Detect which cell encompasses the target text, then output its [X, Y] center coordinate. 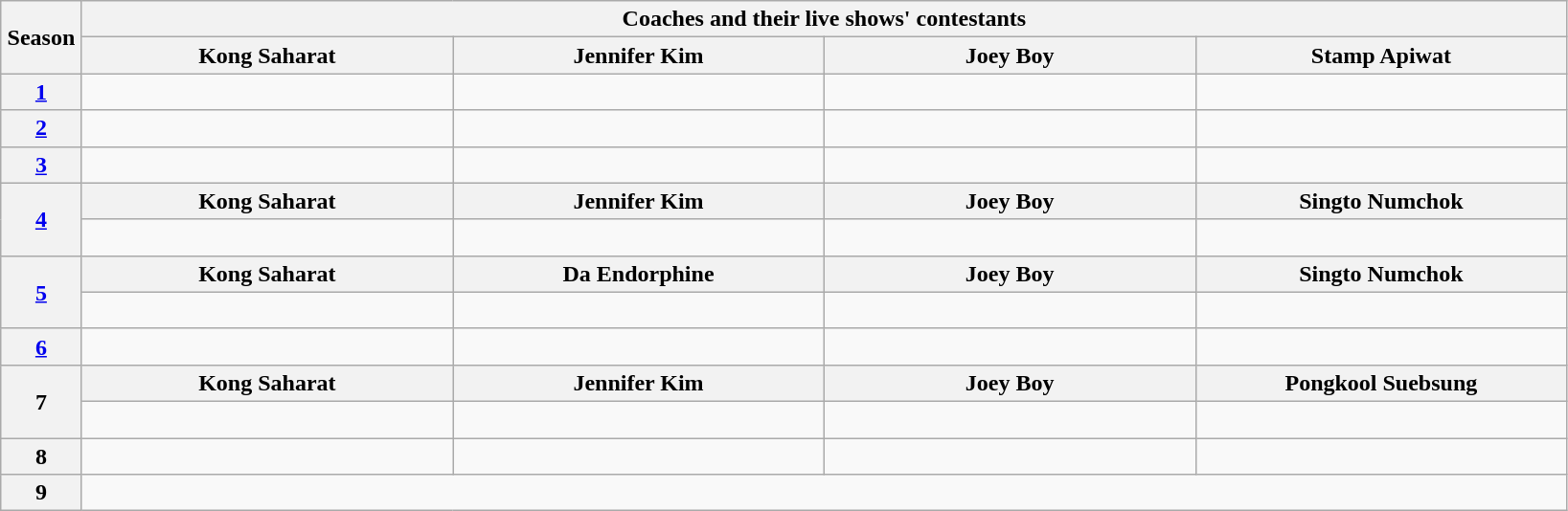
Coaches and their live shows' contestants [824, 19]
Da Endorphine [639, 274]
9 [41, 493]
5 [41, 292]
Stamp Apiwat [1381, 56]
8 [41, 456]
Season [41, 37]
2 [41, 128]
Pongkool Suebsung [1381, 383]
4 [41, 219]
1 [41, 92]
7 [41, 401]
3 [41, 165]
6 [41, 346]
